Identify which cell holds the provided text, then report its (x, y) central coordinate. 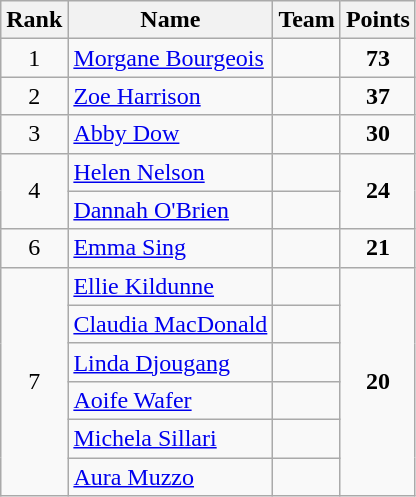
Helen Nelson (170, 172)
6 (34, 248)
24 (378, 191)
3 (34, 134)
Linda Djougang (170, 362)
Team (307, 20)
1 (34, 58)
Aura Muzzo (170, 477)
2 (34, 96)
37 (378, 96)
20 (378, 381)
Claudia MacDonald (170, 324)
Name (170, 20)
30 (378, 134)
Aoife Wafer (170, 400)
Michela Sillari (170, 438)
7 (34, 381)
21 (378, 248)
Abby Dow (170, 134)
Ellie Kildunne (170, 286)
Dannah O'Brien (170, 210)
73 (378, 58)
4 (34, 191)
Rank (34, 20)
Zoe Harrison (170, 96)
Points (378, 20)
Emma Sing (170, 248)
Morgane Bourgeois (170, 58)
